Search for the cell housing the specified text and yield its [X, Y] center coordinate. 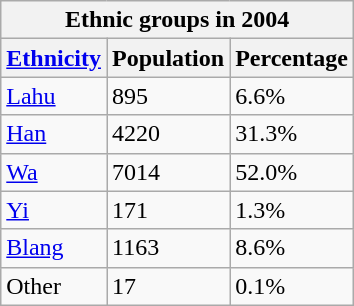
7014 [168, 172]
17 [168, 286]
Blang [54, 248]
Wa [54, 172]
Han [54, 134]
8.6% [292, 248]
0.1% [292, 286]
31.3% [292, 134]
171 [168, 210]
Other [54, 286]
1163 [168, 248]
52.0% [292, 172]
Ethnicity [54, 58]
Percentage [292, 58]
Yi [54, 210]
Lahu [54, 96]
895 [168, 96]
Ethnic groups in 2004 [178, 20]
6.6% [292, 96]
Population [168, 58]
4220 [168, 134]
1.3% [292, 210]
